For the text-containing cell, return its midpoint in [x, y] coordinate format. 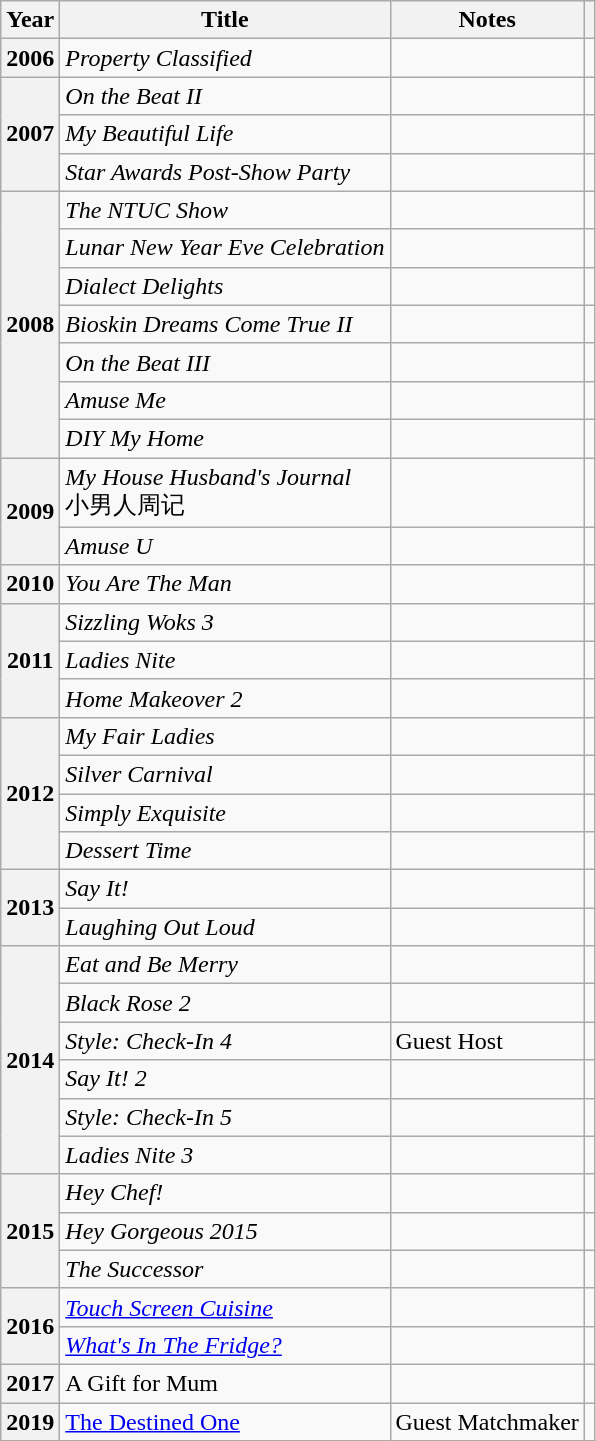
Dessert Time [225, 851]
Say It! 2 [225, 1079]
You Are The Man [225, 584]
Ladies Nite 3 [225, 1155]
Title [225, 20]
2008 [30, 324]
DIY My Home [225, 438]
The Successor [225, 1269]
Ladies Nite [225, 660]
2019 [30, 1421]
Eat and Be Merry [225, 965]
Silver Carnival [225, 774]
2012 [30, 793]
Bioskin Dreams Come True II [225, 324]
Property Classified [225, 58]
Amuse Me [225, 400]
What's In The Fridge? [225, 1345]
Year [30, 20]
Notes [487, 20]
2014 [30, 1060]
Style: Check-In 4 [225, 1041]
My Fair Ladies [225, 736]
On the Beat II [225, 96]
2011 [30, 660]
Sizzling Woks 3 [225, 622]
Black Rose 2 [225, 1003]
Touch Screen Cuisine [225, 1307]
My Beautiful Life [225, 134]
On the Beat III [225, 362]
2016 [30, 1326]
Style: Check-In 5 [225, 1117]
Laughing Out Loud [225, 927]
2017 [30, 1383]
2015 [30, 1231]
2006 [30, 58]
The Destined One [225, 1421]
2010 [30, 584]
Hey Gorgeous 2015 [225, 1231]
Guest Matchmaker [487, 1421]
Dialect Delights [225, 286]
2009 [30, 512]
Guest Host [487, 1041]
My House Husband's Journal 小男人周记 [225, 493]
The NTUC Show [225, 210]
Hey Chef! [225, 1193]
Amuse U [225, 546]
Star Awards Post-Show Party [225, 172]
2013 [30, 908]
Say It! [225, 889]
Simply Exquisite [225, 813]
2007 [30, 134]
Home Makeover 2 [225, 698]
Lunar New Year Eve Celebration [225, 248]
A Gift for Mum [225, 1383]
